Identify which cell holds the provided text, then report its (x, y) central coordinate. 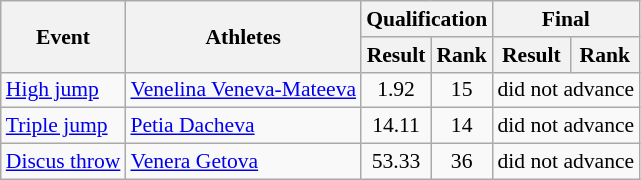
14.11 (396, 126)
Venelina Veneva-Mateeva (243, 90)
Final (566, 19)
1.92 (396, 90)
15 (462, 90)
Qualification (426, 19)
36 (462, 162)
Petia Dacheva (243, 126)
14 (462, 126)
Event (64, 36)
Venera Getova (243, 162)
Athletes (243, 36)
Triple jump (64, 126)
53.33 (396, 162)
High jump (64, 90)
Discus throw (64, 162)
